Output the [X, Y] coordinate of the center of the cell containing the given text.  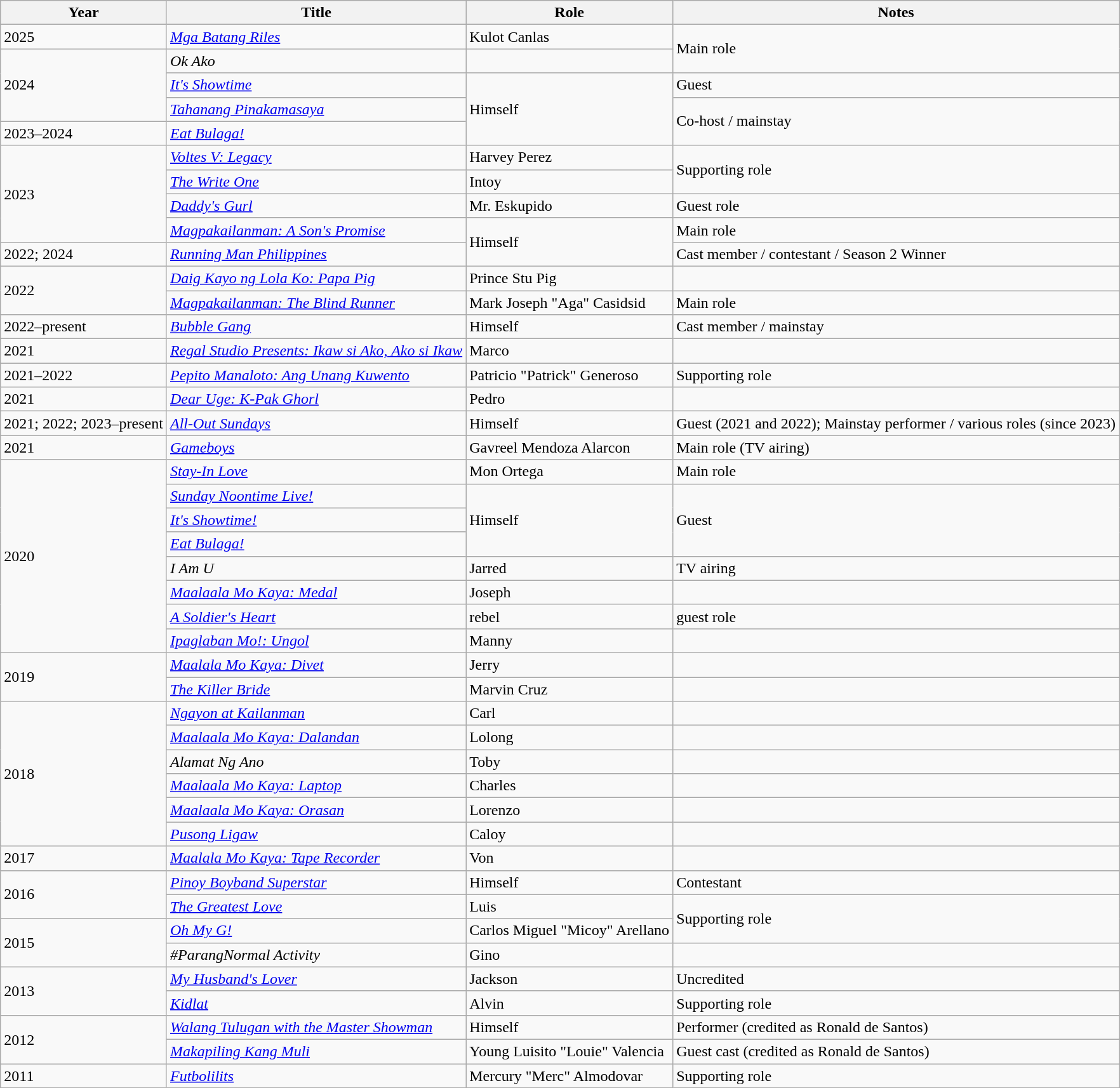
2021–2022 [84, 375]
A Soldier's Heart [316, 616]
Harvey Perez [570, 157]
Gameboys [316, 448]
#ParangNormal Activity [316, 955]
Mga Batang Riles [316, 37]
Mercury "Merc" Almodovar [570, 1076]
Jerry [570, 665]
The Write One [316, 182]
Ipaglaban Mo!: Ungol [316, 640]
Mr. Eskupido [570, 206]
guest role [897, 616]
Lorenzo [570, 810]
Carl [570, 713]
Cast member / mainstay [897, 327]
Intoy [570, 182]
Young Luisito "Louie" Valencia [570, 1051]
Alamat Ng Ano [316, 762]
Maalaala Mo Kaya: Medal [316, 592]
Co-host / mainstay [897, 121]
2022–present [84, 327]
2013 [84, 991]
Gavreel Mendoza Alarcon [570, 448]
2016 [84, 894]
2022 [84, 290]
Futbolilits [316, 1076]
I Am U [316, 568]
2020 [84, 556]
Walang Tulugan with the Master Showman [316, 1027]
Title [316, 13]
Sunday Noontime Live! [316, 496]
Regal Studio Presents: Ikaw si Ako, Ako si Ikaw [316, 351]
Ok Ako [316, 61]
Magpakailanman: The Blind Runner [316, 303]
2018 [84, 774]
Maalaala Mo Kaya: Dalandan [316, 738]
Ngayon at Kailanman [316, 713]
My Husband's Lover [316, 979]
Maalala Mo Kaya: Tape Recorder [316, 858]
2025 [84, 37]
2022; 2024 [84, 254]
2012 [84, 1039]
Running Man Philippines [316, 254]
Daig Kayo ng Lola Ko: Papa Pig [316, 278]
Kulot Canlas [570, 37]
Performer (credited as Ronald de Santos) [897, 1027]
Contestant [897, 882]
Cast member / contestant / Season 2 Winner [897, 254]
Jackson [570, 979]
Toby [570, 762]
Guest role [897, 206]
Mark Joseph "Aga" Casidsid [570, 303]
Patricio "Patrick" Generoso [570, 375]
Jarred [570, 568]
Makapiling Kang Muli [316, 1051]
Maalala Mo Kaya: Divet [316, 665]
Luis [570, 906]
Bubble Gang [316, 327]
Voltes V: Legacy [316, 157]
Main role (TV airing) [897, 448]
Magpakailanman: A Son's Promise [316, 230]
Role [570, 13]
Guest (2021 and 2022); Mainstay performer / various roles (since 2023) [897, 423]
2024 [84, 85]
Pinoy Boyband Superstar [316, 882]
Marco [570, 351]
Year [84, 13]
2019 [84, 677]
2023 [84, 194]
Carlos Miguel "Micoy" Arellano [570, 931]
Caloy [570, 834]
Uncredited [897, 979]
Joseph [570, 592]
It's Showtime [316, 85]
Kidlat [316, 1003]
Charles [570, 786]
Prince Stu Pig [570, 278]
Manny [570, 640]
Oh My G! [316, 931]
2021; 2022; 2023–present [84, 423]
Mon Ortega [570, 472]
Maalaala Mo Kaya: Orasan [316, 810]
2017 [84, 858]
It's Showtime! [316, 520]
rebel [570, 616]
Gino [570, 955]
Lolong [570, 738]
2023–2024 [84, 133]
Dear Uge: K-Pak Ghorl [316, 399]
Stay-In Love [316, 472]
Tahanang Pinakamasaya [316, 109]
2015 [84, 943]
Pedro [570, 399]
The Killer Bride [316, 689]
Notes [897, 13]
Alvin [570, 1003]
Pepito Manaloto: Ang Unang Kuwento [316, 375]
TV airing [897, 568]
Pusong Ligaw [316, 834]
Daddy's Gurl [316, 206]
Marvin Cruz [570, 689]
Maalaala Mo Kaya: Laptop [316, 786]
The Greatest Love [316, 906]
2011 [84, 1076]
Guest cast (credited as Ronald de Santos) [897, 1051]
All-Out Sundays [316, 423]
Von [570, 858]
